From the cell containing the given text, extract its center point as [X, Y] coordinate. 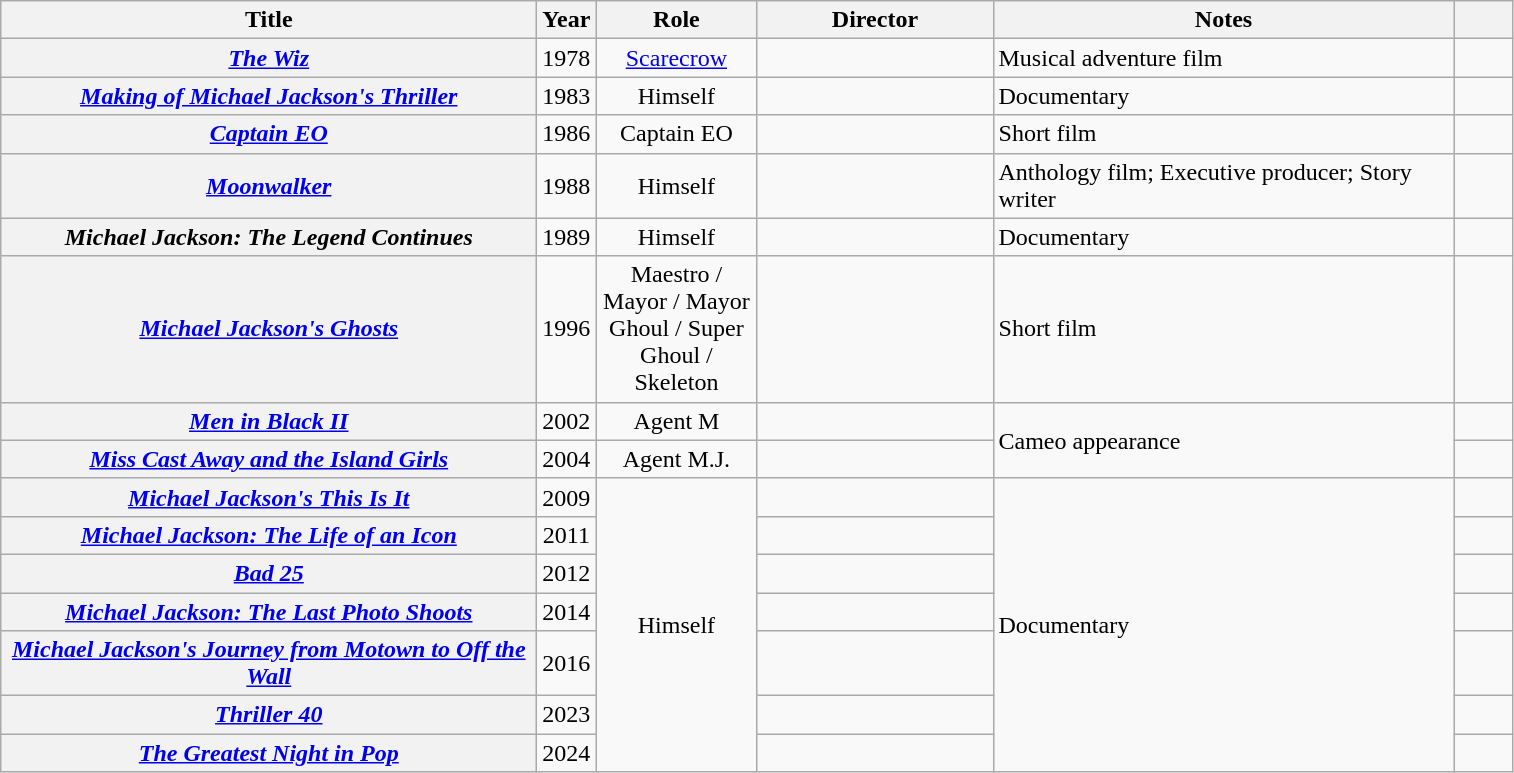
Making of Michael Jackson's Thriller [269, 96]
2011 [566, 535]
Agent M.J. [676, 459]
Maestro / Mayor / Mayor Ghoul / Super Ghoul / Skeleton [676, 329]
Michael Jackson's This Is It [269, 497]
Musical adventure film [1224, 58]
Scarecrow [676, 58]
Title [269, 20]
Director [875, 20]
Year [566, 20]
1989 [566, 237]
Moonwalker [269, 186]
Anthology film; Executive producer; Story writer [1224, 186]
2012 [566, 573]
1983 [566, 96]
Men in Black II [269, 421]
Miss Cast Away and the Island Girls [269, 459]
1978 [566, 58]
1986 [566, 134]
Agent M [676, 421]
2016 [566, 664]
Notes [1224, 20]
The Greatest Night in Pop [269, 753]
Thriller 40 [269, 715]
Michael Jackson's Ghosts [269, 329]
2023 [566, 715]
2009 [566, 497]
2002 [566, 421]
Bad 25 [269, 573]
1996 [566, 329]
Michael Jackson: The Life of an Icon [269, 535]
Michael Jackson: The Legend Continues [269, 237]
Cameo appearance [1224, 440]
1988 [566, 186]
2014 [566, 611]
Role [676, 20]
Michael Jackson: The Last Photo Shoots [269, 611]
The Wiz [269, 58]
2024 [566, 753]
2004 [566, 459]
Michael Jackson's Journey from Motown to Off the Wall [269, 664]
